For the text-containing cell, return its midpoint in (X, Y) coordinate format. 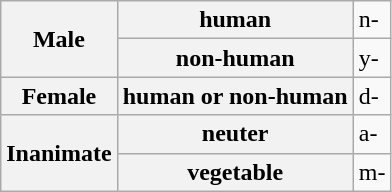
human (235, 20)
n- (372, 20)
Female (59, 96)
y- (372, 58)
Inanimate (59, 153)
human or non-human (235, 96)
a- (372, 134)
non-human (235, 58)
vegetable (235, 172)
Male (59, 39)
d- (372, 96)
m- (372, 172)
neuter (235, 134)
